Capture the cell that displays the provided text and extract its (x, y) central coordinate. 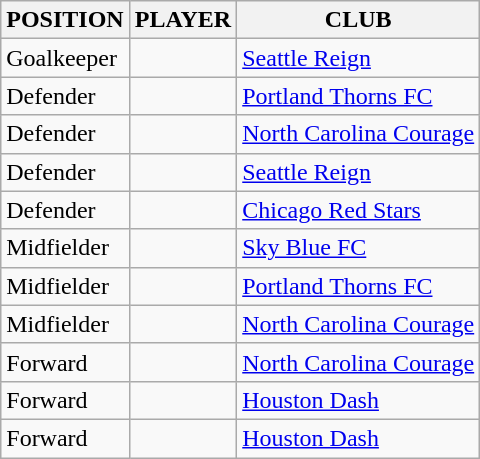
Sky Blue FC (358, 248)
PLAYER (183, 20)
POSITION (65, 20)
Chicago Red Stars (358, 210)
Goalkeeper (65, 58)
CLUB (358, 20)
